For the text-containing cell, return its midpoint in [X, Y] coordinate format. 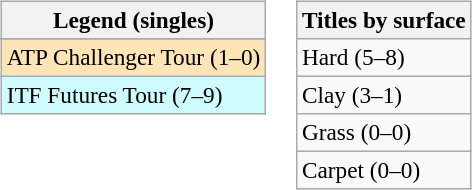
Grass (0–0) [384, 133]
Legend (singles) [133, 20]
Clay (3–1) [384, 95]
Hard (5–8) [384, 57]
ATP Challenger Tour (1–0) [133, 57]
ITF Futures Tour (7–9) [133, 95]
Carpet (0–0) [384, 171]
Titles by surface [384, 20]
